Output the (X, Y) coordinate of the center of the cell containing the given text.  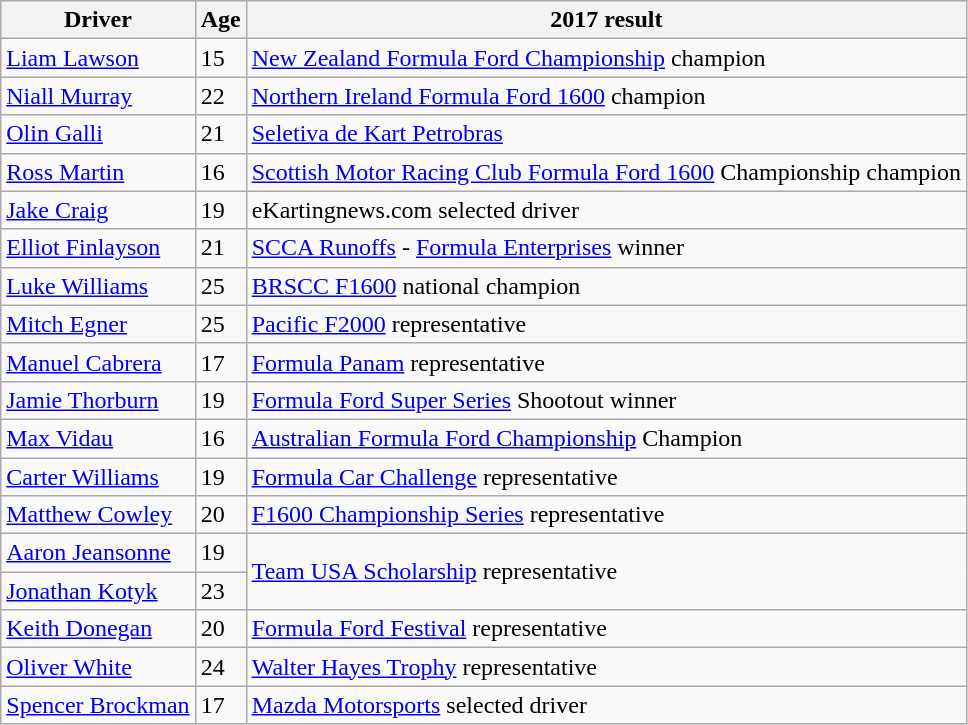
Team USA Scholarship representative (606, 572)
Scottish Motor Racing Club Formula Ford 1600 Championship champion (606, 172)
Keith Donegan (98, 629)
Liam Lawson (98, 58)
23 (220, 591)
Mitch Egner (98, 324)
Elliot Finlayson (98, 248)
Formula Ford Festival representative (606, 629)
Jake Craig (98, 210)
Walter Hayes Trophy representative (606, 667)
Australian Formula Ford Championship Champion (606, 438)
24 (220, 667)
Oliver White (98, 667)
SCCA Runoffs - Formula Enterprises winner (606, 248)
Spencer Brockman (98, 705)
New Zealand Formula Ford Championship champion (606, 58)
Pacific F2000 representative (606, 324)
2017 result (606, 20)
Max Vidau (98, 438)
eKartingnews.com selected driver (606, 210)
Northern Ireland Formula Ford 1600 champion (606, 96)
15 (220, 58)
Niall Murray (98, 96)
Formula Ford Super Series Shootout winner (606, 400)
Seletiva de Kart Petrobras (606, 134)
Matthew Cowley (98, 515)
Olin Galli (98, 134)
Formula Panam representative (606, 362)
Age (220, 20)
Ross Martin (98, 172)
Driver (98, 20)
Jamie Thorburn (98, 400)
Aaron Jeansonne (98, 553)
Carter Williams (98, 477)
Mazda Motorsports selected driver (606, 705)
Jonathan Kotyk (98, 591)
Luke Williams (98, 286)
Manuel Cabrera (98, 362)
Formula Car Challenge representative (606, 477)
BRSCC F1600 national champion (606, 286)
22 (220, 96)
F1600 Championship Series representative (606, 515)
